From the cell containing the given text, extract its center point as (x, y) coordinate. 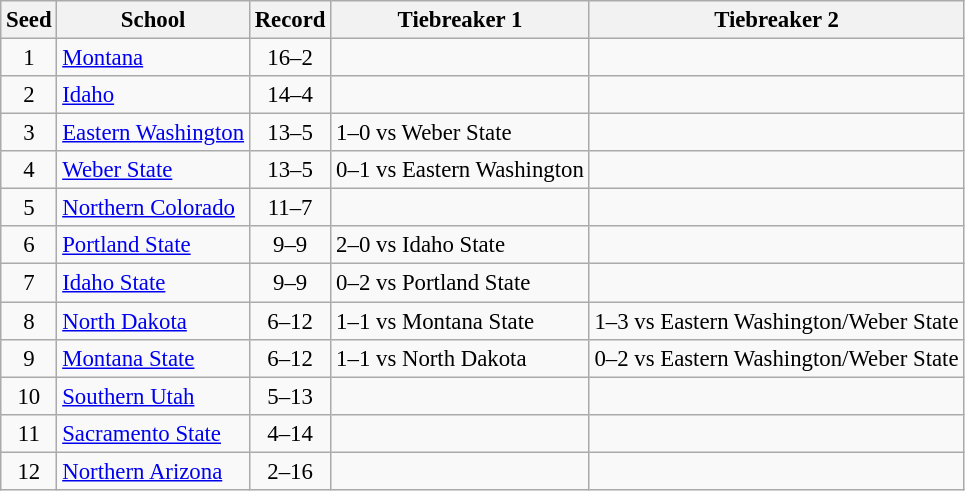
11–7 (290, 208)
3 (29, 133)
School (153, 20)
Seed (29, 20)
Idaho (153, 95)
1–1 vs Montana State (460, 321)
Eastern Washington (153, 133)
0–2 vs Eastern Washington/Weber State (776, 358)
1–3 vs Eastern Washington/Weber State (776, 321)
0–2 vs Portland State (460, 283)
Tiebreaker 1 (460, 20)
Southern Utah (153, 396)
Montana (153, 58)
12 (29, 471)
14–4 (290, 95)
Tiebreaker 2 (776, 20)
5–13 (290, 396)
2–0 vs Idaho State (460, 245)
11 (29, 433)
Montana State (153, 358)
10 (29, 396)
2–16 (290, 471)
9 (29, 358)
Idaho State (153, 283)
Portland State (153, 245)
Sacramento State (153, 433)
16–2 (290, 58)
4–14 (290, 433)
North Dakota (153, 321)
2 (29, 95)
7 (29, 283)
Weber State (153, 170)
8 (29, 321)
1 (29, 58)
1–1 vs North Dakota (460, 358)
1–0 vs Weber State (460, 133)
4 (29, 170)
Northern Colorado (153, 208)
6 (29, 245)
Record (290, 20)
5 (29, 208)
Northern Arizona (153, 471)
0–1 vs Eastern Washington (460, 170)
